Capture the cell that displays the provided text and extract its [X, Y] central coordinate. 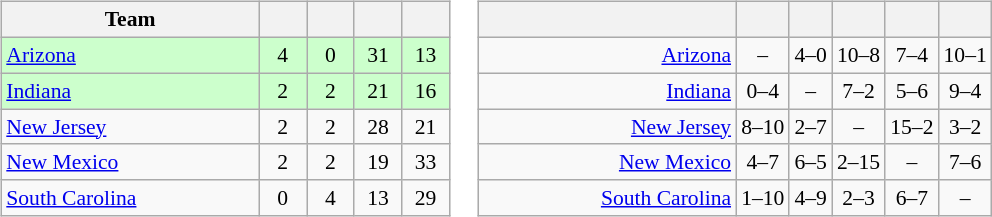
6–7 [912, 198]
5–6 [912, 91]
3–2 [964, 127]
29 [426, 198]
Team [130, 20]
7–6 [964, 162]
7–2 [858, 91]
10–1 [964, 55]
1–10 [762, 198]
2–3 [858, 198]
10–8 [858, 55]
9–4 [964, 91]
0–4 [762, 91]
2–7 [810, 127]
4–9 [810, 198]
8–10 [762, 127]
4–0 [810, 55]
4–7 [762, 162]
33 [426, 162]
15–2 [912, 127]
19 [378, 162]
28 [378, 127]
6–5 [810, 162]
7–4 [912, 55]
2–15 [858, 162]
16 [426, 91]
31 [378, 55]
